Provide the [X, Y] coordinate of the cell's center where the given text is located.  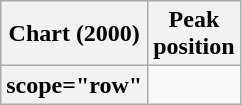
scope="row" [74, 85]
Chart (2000) [74, 34]
Peakposition [194, 34]
